Identify which cell holds the provided text, then report its (x, y) central coordinate. 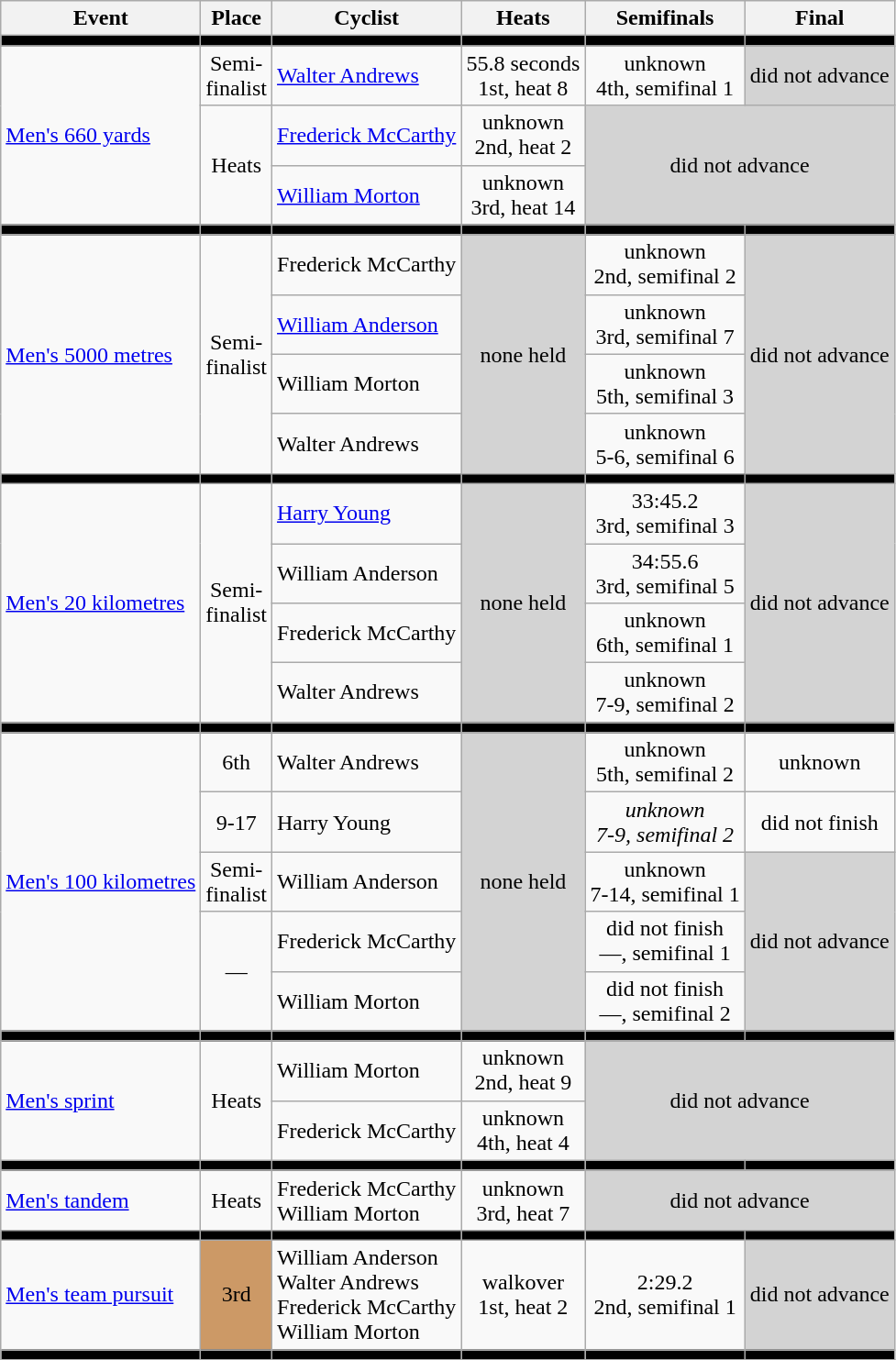
Frederick McCarthy William Morton (367, 1200)
William Anderson Walter Andrews Frederick McCarthy William Morton (367, 1295)
unknown 6th, semifinal 1 (665, 633)
33:45.2 3rd, semifinal 3 (665, 514)
Men's 5000 metres (101, 354)
unknown 2nd, heat 2 (523, 136)
unknown 3rd, heat 7 (523, 1200)
55.8 seconds 1st, heat 8 (523, 75)
did not finish (820, 822)
Cyclist (367, 18)
Men's 100 kilometres (101, 882)
Men's tandem (101, 1200)
unknown (820, 763)
unknown 4th, semifinal 1 (665, 75)
unknown 7-14, semifinal 1 (665, 882)
unknown 5th, semifinal 2 (665, 763)
3rd (237, 1295)
Final (820, 18)
34:55.6 3rd, semifinal 5 (665, 572)
unknown 5th, semifinal 3 (665, 383)
— (237, 971)
6th (237, 763)
unknown 3rd, heat 14 (523, 194)
unknown 3rd, semifinal 7 (665, 325)
9-17 (237, 822)
2:29.2 2nd, semifinal 1 (665, 1295)
unknown 5-6, semifinal 6 (665, 444)
did not finish —, semifinal 2 (665, 1001)
Men's team pursuit (101, 1295)
Event (101, 18)
unknown 4th, heat 4 (523, 1130)
Men's 20 kilometres (101, 603)
unknown 2nd, semifinal 2 (665, 264)
unknown 2nd, heat 9 (523, 1071)
walkover 1st, heat 2 (523, 1295)
Semifinals (665, 18)
Men's sprint (101, 1100)
did not finish —, semifinal 1 (665, 941)
Place (237, 18)
Men's 660 yards (101, 136)
